From the cell containing the given text, extract its center point as [X, Y] coordinate. 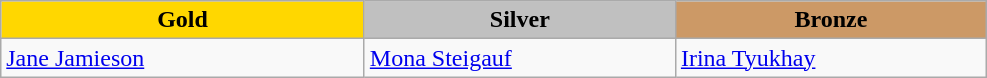
Silver [520, 20]
Irina Tyukhay [830, 58]
Bronze [830, 20]
Mona Steigauf [520, 58]
Gold [183, 20]
Jane Jamieson [183, 58]
